Extract the [x, y] coordinate from the center of the cell holding the provided text.  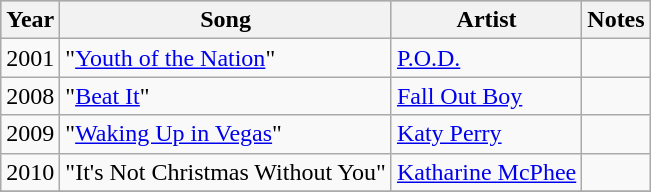
Song [226, 20]
Artist [486, 20]
"Beat It" [226, 96]
"Youth of the Nation" [226, 58]
Fall Out Boy [486, 96]
2010 [30, 172]
P.O.D. [486, 58]
2008 [30, 96]
2001 [30, 58]
"Waking Up in Vegas" [226, 134]
Katy Perry [486, 134]
Year [30, 20]
Notes [616, 20]
"It's Not Christmas Without You" [226, 172]
2009 [30, 134]
Katharine McPhee [486, 172]
